Search for the cell housing the specified text and yield its [x, y] center coordinate. 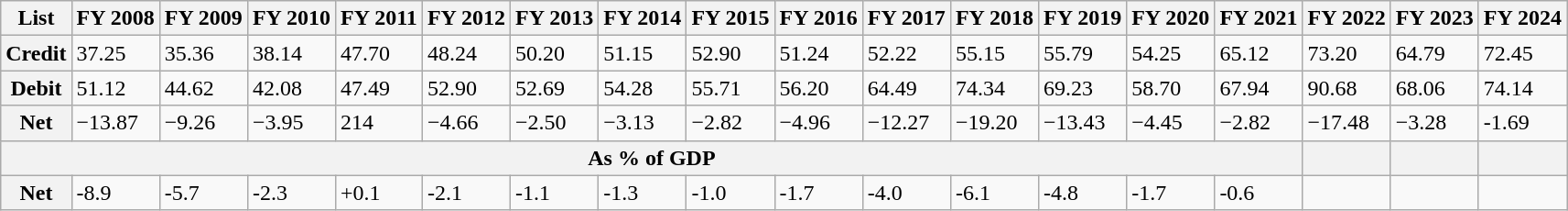
35.36 [203, 53]
-0.6 [1259, 193]
51.24 [818, 53]
FY 2009 [203, 18]
FY 2014 [643, 18]
-1.3 [643, 193]
-1.0 [730, 193]
52.69 [555, 88]
-4.8 [1083, 193]
−17.48 [1346, 123]
List [37, 18]
54.28 [643, 88]
-4.0 [906, 193]
−4.66 [466, 123]
FY 2008 [115, 18]
-5.7 [203, 193]
FY 2018 [994, 18]
FY 2016 [818, 18]
42.08 [291, 88]
FY 2024 [1522, 18]
74.14 [1522, 88]
−3.95 [291, 123]
58.70 [1171, 88]
+0.1 [379, 193]
−19.20 [994, 123]
90.68 [1346, 88]
38.14 [291, 53]
FY 2011 [379, 18]
69.23 [1083, 88]
51.15 [643, 53]
−4.96 [818, 123]
FY 2019 [1083, 18]
73.20 [1346, 53]
-8.9 [115, 193]
50.20 [555, 53]
-6.1 [994, 193]
47.49 [379, 88]
−13.87 [115, 123]
52.22 [906, 53]
-2.1 [466, 193]
47.70 [379, 53]
72.45 [1522, 53]
FY 2020 [1171, 18]
-1.1 [555, 193]
FY 2013 [555, 18]
As % of GDP [652, 158]
55.15 [994, 53]
−4.45 [1171, 123]
55.79 [1083, 53]
56.20 [818, 88]
FY 2010 [291, 18]
−13.43 [1083, 123]
65.12 [1259, 53]
214 [379, 123]
64.49 [906, 88]
FY 2021 [1259, 18]
Debit [37, 88]
51.12 [115, 88]
-2.3 [291, 193]
-1.69 [1522, 123]
37.25 [115, 53]
FY 2015 [730, 18]
FY 2023 [1434, 18]
68.06 [1434, 88]
−12.27 [906, 123]
−3.28 [1434, 123]
67.94 [1259, 88]
74.34 [994, 88]
64.79 [1434, 53]
Credit [37, 53]
55.71 [730, 88]
−9.26 [203, 123]
54.25 [1171, 53]
FY 2017 [906, 18]
FY 2022 [1346, 18]
FY 2012 [466, 18]
−3.13 [643, 123]
−2.50 [555, 123]
48.24 [466, 53]
44.62 [203, 88]
